Pinpoint the cell where the given text exists, returning its (x, y) midpoint coordinate. 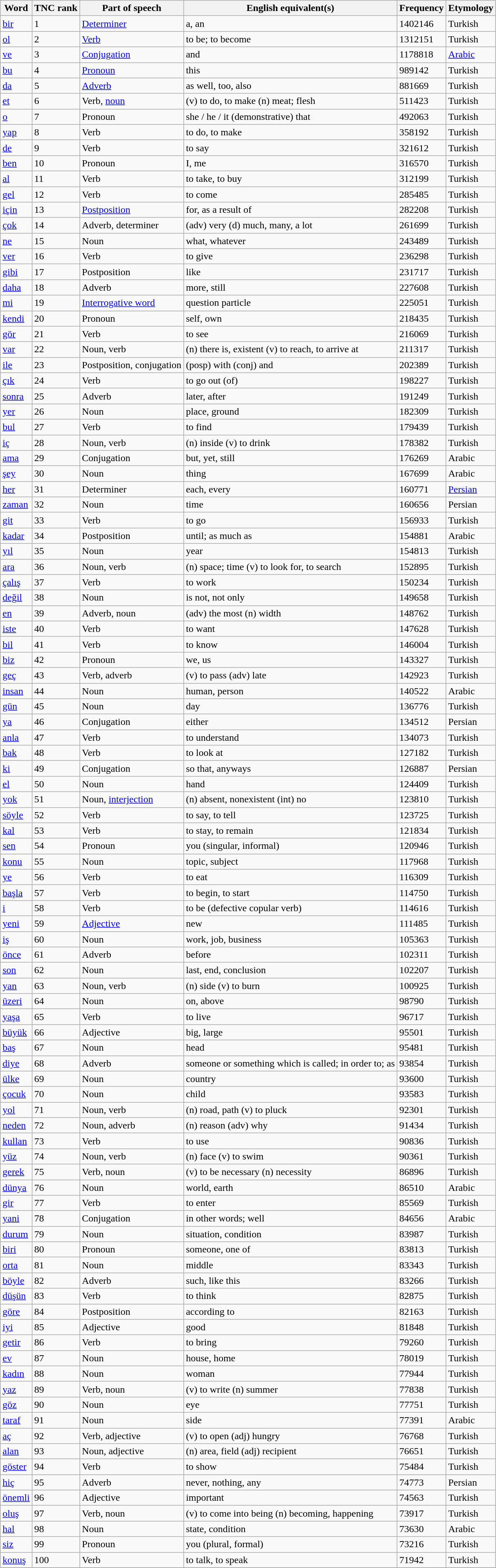
child (291, 1094)
but, yet, still (291, 458)
78019 (421, 1358)
73216 (421, 1544)
yap (16, 132)
she / he / it (demonstrative) that (291, 117)
23 (55, 365)
93583 (421, 1094)
55 (55, 861)
43 (55, 675)
to eat (291, 877)
154813 (421, 551)
60 (55, 939)
85 (55, 1327)
kadar (16, 536)
19 (55, 303)
(posp) with (conj) and (291, 365)
167699 (421, 474)
değil (16, 598)
question particle (291, 303)
83987 (421, 1234)
biri (16, 1250)
to be (defective copular verb) (291, 908)
1402146 (421, 24)
71942 (421, 1560)
59 (55, 923)
51 (55, 799)
82875 (421, 1296)
kullan (16, 1141)
is not, not only (291, 598)
231717 (421, 272)
ülke (16, 1079)
to begin, to start (291, 892)
for, as a result of (291, 210)
25 (55, 396)
95481 (421, 1048)
taraf (16, 1420)
76 (55, 1188)
geç (16, 675)
country (291, 1079)
(n) space; time (v) to look for, to search (291, 567)
to live (291, 1017)
22 (55, 349)
middle (291, 1265)
ile (16, 365)
96717 (421, 1017)
77751 (421, 1405)
iç (16, 442)
last, end, conclusion (291, 970)
her (16, 489)
gün (16, 707)
düşün (16, 1296)
year (291, 551)
83 (55, 1296)
124409 (421, 784)
93 (55, 1451)
göz (16, 1405)
86 (55, 1343)
10 (55, 163)
160771 (421, 489)
Word (16, 8)
45 (55, 707)
9 (55, 148)
126887 (421, 769)
100 (55, 1560)
225051 (421, 303)
English equivalent(s) (291, 8)
178382 (421, 442)
58 (55, 908)
et (16, 101)
4 (55, 70)
114616 (421, 908)
to do, to make (291, 132)
world, earth (291, 1188)
142923 (421, 675)
orta (16, 1265)
dünya (16, 1188)
bak (16, 753)
each, every (291, 489)
41 (55, 644)
38 (55, 598)
127182 (421, 753)
49 (55, 769)
78 (55, 1219)
5 (55, 86)
üzeri (16, 1001)
236298 (421, 256)
881669 (421, 86)
31 (55, 489)
topic, subject (291, 861)
30 (55, 474)
(n) reason (adv) why (291, 1125)
böyle (16, 1281)
konu (16, 861)
o (16, 117)
mi (16, 303)
156933 (421, 520)
aç (16, 1435)
76768 (421, 1435)
93600 (421, 1079)
başla (16, 892)
to give (291, 256)
37 (55, 582)
123725 (421, 815)
147628 (421, 629)
to see (291, 334)
1312151 (421, 39)
160656 (421, 505)
218435 (421, 318)
çık (16, 380)
80 (55, 1250)
20 (55, 318)
to stay, to remain (291, 830)
on, above (291, 1001)
ya (16, 722)
konuş (16, 1560)
side (291, 1420)
64 (55, 1001)
69 (55, 1079)
Noun, adverb (132, 1125)
27 (55, 427)
önce (16, 955)
90361 (421, 1156)
44 (55, 691)
102311 (421, 955)
ara (16, 567)
kadın (16, 1374)
Adverb, noun (132, 613)
82163 (421, 1312)
77 (55, 1203)
202389 (421, 365)
198227 (421, 380)
(n) there is, existent (v) to reach, to arrive at (291, 349)
eye (291, 1405)
için (16, 210)
more, still (291, 287)
place, ground (291, 411)
33 (55, 520)
to find (291, 427)
hiç (16, 1482)
76651 (421, 1451)
ben (16, 163)
85569 (421, 1203)
34 (55, 536)
to go out (of) (291, 380)
88 (55, 1374)
to be; to become (291, 39)
de (16, 148)
later, after (291, 396)
42 (55, 660)
3 (55, 55)
2 (55, 39)
90 (55, 1405)
134073 (421, 738)
93854 (421, 1063)
26 (55, 411)
261699 (421, 225)
head (291, 1048)
daha (16, 287)
(adv) the most (n) width (291, 613)
bil (16, 644)
Etymology (471, 8)
we, us (291, 660)
12 (55, 194)
büyük (16, 1032)
gerek (16, 1172)
(v) to pass (adv) late (291, 675)
150234 (421, 582)
gör (16, 334)
Verb, adjective (132, 1435)
çalış (16, 582)
anla (16, 738)
83343 (421, 1265)
74773 (421, 1482)
hand (291, 784)
ye (16, 877)
146004 (421, 644)
16 (55, 256)
68 (55, 1063)
70 (55, 1094)
52 (55, 815)
var (16, 349)
92 (55, 1435)
state, condition (291, 1529)
gir (16, 1203)
baş (16, 1048)
in other words; well (291, 1219)
gel (16, 194)
ve (16, 55)
91434 (421, 1125)
time (291, 505)
46 (55, 722)
durum (16, 1234)
61 (55, 955)
36 (55, 567)
sen (16, 846)
50 (55, 784)
87 (55, 1358)
son (16, 970)
someone or something which is called; in order to; as (291, 1063)
211317 (421, 349)
da (16, 86)
1178818 (421, 55)
77944 (421, 1374)
a, an (291, 24)
important (291, 1498)
(adv) very (d) much, many, a lot (291, 225)
17 (55, 272)
kendi (16, 318)
81 (55, 1265)
so that, anyways (291, 769)
95 (55, 1482)
yaşa (16, 1017)
şey (16, 474)
iste (16, 629)
136776 (421, 707)
511423 (421, 101)
81848 (421, 1327)
situation, condition (291, 1234)
siz (16, 1544)
Part of speech (132, 8)
7 (55, 117)
yüz (16, 1156)
83813 (421, 1250)
TNC rank (55, 8)
house, home (291, 1358)
oluş (16, 1513)
56 (55, 877)
79 (55, 1234)
57 (55, 892)
(v) to be necessary (n) necessity (291, 1172)
never, nothing, any (291, 1482)
en (16, 613)
91 (55, 1420)
24 (55, 380)
29 (55, 458)
(n) face (v) to swim (291, 1156)
358192 (421, 132)
(n) inside (v) to drink (291, 442)
63 (55, 986)
çocuk (16, 1094)
95501 (421, 1032)
you (singular, informal) (291, 846)
96 (55, 1498)
thing (291, 474)
to use (291, 1141)
71 (55, 1110)
önemli (16, 1498)
66 (55, 1032)
62 (55, 970)
bir (16, 24)
bu (16, 70)
134512 (421, 722)
git (16, 520)
140522 (421, 691)
getir (16, 1343)
(v) to write (n) summer (291, 1389)
8 (55, 132)
18 (55, 287)
83266 (421, 1281)
to go (291, 520)
98 (55, 1529)
154881 (421, 536)
göster (16, 1467)
143327 (421, 660)
74 (55, 1156)
11 (55, 179)
to talk, to speak (291, 1560)
çok (16, 225)
492063 (421, 117)
316570 (421, 163)
73917 (421, 1513)
i (16, 908)
321612 (421, 148)
53 (55, 830)
el (16, 784)
to say, to tell (291, 815)
75484 (421, 1467)
before (291, 955)
114750 (421, 892)
28 (55, 442)
to enter (291, 1203)
121834 (421, 830)
self, own (291, 318)
282208 (421, 210)
84656 (421, 1219)
120946 (421, 846)
Noun, interjection (132, 799)
102207 (421, 970)
söyle (16, 815)
39 (55, 613)
to think (291, 1296)
bul (16, 427)
human, person (291, 691)
77838 (421, 1389)
someone, one of (291, 1250)
ne (16, 241)
insan (16, 691)
to look at (291, 753)
(v) to do, to make (n) meat; flesh (291, 101)
ama (16, 458)
woman (291, 1374)
I, me (291, 163)
biz (16, 660)
75 (55, 1172)
either (291, 722)
new (291, 923)
99 (55, 1544)
312199 (421, 179)
285485 (421, 194)
ol (16, 39)
152895 (421, 567)
(n) side (v) to burn (291, 986)
1 (55, 24)
98790 (421, 1001)
14 (55, 225)
73 (55, 1141)
ev (16, 1358)
(n) absent, nonexistent (int) no (291, 799)
97 (55, 1513)
what, whatever (291, 241)
182309 (421, 411)
117968 (421, 861)
149658 (421, 598)
72 (55, 1125)
and (291, 55)
216069 (421, 334)
47 (55, 738)
yaz (16, 1389)
hal (16, 1529)
48 (55, 753)
35 (55, 551)
to want (291, 629)
ver (16, 256)
such, like this (291, 1281)
to take, to buy (291, 179)
yan (16, 986)
Noun, adjective (132, 1451)
work, job, business (291, 939)
yok (16, 799)
yeni (16, 923)
ki (16, 769)
Interrogative word (132, 303)
Frequency (421, 8)
yer (16, 411)
111485 (421, 923)
al (16, 179)
989142 (421, 70)
90836 (421, 1141)
yıl (16, 551)
86510 (421, 1188)
92301 (421, 1110)
to say (291, 148)
according to (291, 1312)
54 (55, 846)
yol (16, 1110)
(v) to come into being (n) becoming, happening (291, 1513)
day (291, 707)
176269 (421, 458)
15 (55, 241)
iş (16, 939)
13 (55, 210)
86896 (421, 1172)
105363 (421, 939)
sonra (16, 396)
191249 (421, 396)
Verb, adverb (132, 675)
84 (55, 1312)
82 (55, 1281)
89 (55, 1389)
like (291, 272)
32 (55, 505)
21 (55, 334)
79260 (421, 1343)
to work (291, 582)
neden (16, 1125)
yani (16, 1219)
179439 (421, 427)
40 (55, 629)
(n) road, path (v) to pluck (291, 1110)
alan (16, 1451)
as well, too, also (291, 86)
(n) area, field (adj) recipient (291, 1451)
94 (55, 1467)
this (291, 70)
73630 (421, 1529)
Adverb, determiner (132, 225)
to bring (291, 1343)
zaman (16, 505)
148762 (421, 613)
until; as much as (291, 536)
100925 (421, 986)
you (plural, formal) (291, 1544)
Postposition, conjugation (132, 365)
77391 (421, 1420)
kal (16, 830)
74563 (421, 1498)
116309 (421, 877)
big, large (291, 1032)
iyi (16, 1327)
to understand (291, 738)
diye (16, 1063)
6 (55, 101)
65 (55, 1017)
gibi (16, 272)
227608 (421, 287)
to come (291, 194)
to know (291, 644)
good (291, 1327)
göre (16, 1312)
123810 (421, 799)
67 (55, 1048)
(v) to open (adj) hungry (291, 1435)
to show (291, 1467)
243489 (421, 241)
